Capture the cell that displays the provided text and extract its [X, Y] central coordinate. 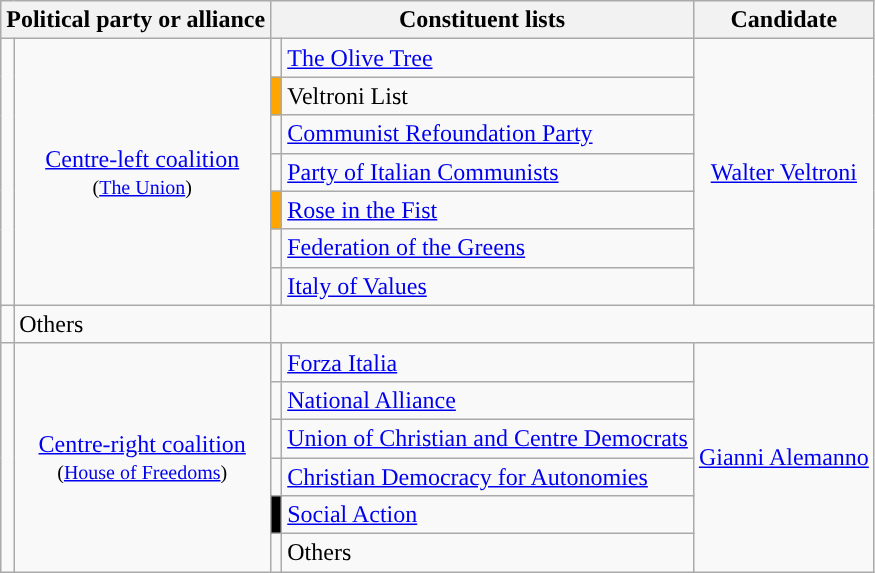
Party of Italian Communists [488, 172]
Union of Christian and Centre Democrats [488, 438]
Federation of the Greens [488, 248]
Christian Democracy for Autonomies [488, 477]
Candidate [784, 20]
Social Action [488, 515]
Political party or alliance [136, 20]
Constituent lists [482, 20]
Walter Veltroni [784, 172]
Veltroni List [488, 96]
Forza Italia [488, 362]
Centre-left coalition(The Union) [142, 172]
The Olive Tree [488, 58]
National Alliance [488, 400]
Centre-right coalition(House of Freedoms) [142, 457]
Rose in the Fist [488, 210]
Gianni Alemanno [784, 457]
Italy of Values [488, 286]
Communist Refoundation Party [488, 134]
